Determine the [X, Y] coordinate at the center of the cell enclosing the given text.  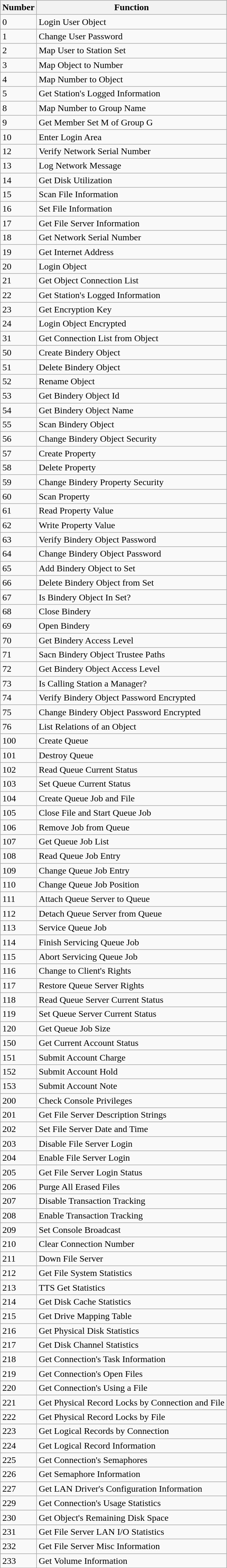
68 [18, 611]
109 [18, 870]
Map Number to Group Name [132, 108]
115 [18, 957]
2 [18, 51]
153 [18, 1086]
Get Physical Record Locks by File [132, 1417]
229 [18, 1503]
Create Bindery Object [132, 353]
204 [18, 1158]
8 [18, 108]
152 [18, 1072]
Set File Server Date and Time [132, 1129]
Get Connection List from Object [132, 338]
Verify Bindery Object Password [132, 540]
66 [18, 583]
227 [18, 1489]
205 [18, 1172]
Enable Transaction Tracking [132, 1215]
Create Property [132, 453]
9 [18, 122]
Create Queue [132, 741]
70 [18, 640]
TTS Get Statistics [132, 1287]
110 [18, 885]
106 [18, 827]
Enable File Server Login [132, 1158]
Get Object's Remaining Disk Space [132, 1517]
52 [18, 381]
Sacn Bindery Object Trustee Paths [132, 655]
Disable Transaction Tracking [132, 1201]
19 [18, 252]
103 [18, 784]
53 [18, 396]
113 [18, 928]
31 [18, 338]
Get File Server LAN I/O Statistics [132, 1532]
Get Internet Address [132, 252]
231 [18, 1532]
57 [18, 453]
Read Property Value [132, 511]
Map Object to Number [132, 65]
223 [18, 1431]
226 [18, 1474]
Service Queue Job [132, 928]
Verify Bindery Object Password Encrypted [132, 698]
Get File System Statistics [132, 1273]
Down File Server [132, 1259]
Function [132, 8]
Get Object Connection List [132, 281]
Get File Server Description Strings [132, 1115]
0 [18, 22]
Get Bindery Access Level [132, 640]
Create Queue Job and File [132, 798]
Map Number to Object [132, 79]
24 [18, 324]
13 [18, 165]
107 [18, 841]
Login Object Encrypted [132, 324]
209 [18, 1230]
Delete Bindery Object [132, 367]
112 [18, 914]
61 [18, 511]
59 [18, 482]
Get Connection's Task Information [132, 1359]
Clear Connection Number [132, 1244]
Disable File Server Login [132, 1144]
Change Queue Job Position [132, 885]
Close Bindery [132, 611]
Get Network Serial Number [132, 238]
55 [18, 425]
50 [18, 353]
Map User to Station Set [132, 51]
Rename Object [132, 381]
Get Queue Job Size [132, 1028]
Purge All Erased Files [132, 1187]
202 [18, 1129]
Change Bindery Property Security [132, 482]
Get Disk Channel Statistics [132, 1345]
Get Connection's Usage Statistics [132, 1503]
75 [18, 712]
Submit Account Hold [132, 1072]
219 [18, 1374]
76 [18, 727]
Login User Object [132, 22]
211 [18, 1259]
List Relations of an Object [132, 727]
Submit Account Note [132, 1086]
215 [18, 1316]
10 [18, 137]
Read Queue Job Entry [132, 856]
120 [18, 1028]
1 [18, 36]
Get Volume Information [132, 1561]
224 [18, 1446]
4 [18, 79]
5 [18, 94]
Get Drive Mapping Table [132, 1316]
54 [18, 410]
Attach Queue Server to Queue [132, 899]
58 [18, 468]
Get Queue Job List [132, 841]
Get Logical Records by Connection [132, 1431]
105 [18, 813]
221 [18, 1403]
Get Connection's Open Files [132, 1374]
208 [18, 1215]
64 [18, 554]
218 [18, 1359]
116 [18, 971]
Get Connection's Semaphores [132, 1460]
17 [18, 223]
Delete Property [132, 468]
Change User Password [132, 36]
111 [18, 899]
Is Bindery Object In Set? [132, 597]
15 [18, 195]
Get Physical Record Locks by Connection and File [132, 1403]
3 [18, 65]
Get File Server Misc Information [132, 1546]
104 [18, 798]
212 [18, 1273]
Detach Queue Server from Queue [132, 914]
Restore Queue Server Rights [132, 985]
69 [18, 626]
230 [18, 1517]
Get Semaphore Information [132, 1474]
65 [18, 568]
Get Physical Disk Statistics [132, 1330]
Get Current Account Status [132, 1043]
217 [18, 1345]
Get File Server Information [132, 223]
Get Encryption Key [132, 309]
Set Queue Server Current Status [132, 1014]
Enter Login Area [132, 137]
72 [18, 669]
Open Bindery [132, 626]
56 [18, 439]
Number [18, 8]
222 [18, 1417]
Finish Servicing Queue Job [132, 942]
22 [18, 295]
213 [18, 1287]
Get File Server Login Status [132, 1172]
200 [18, 1101]
210 [18, 1244]
Add Bindery Object to Set [132, 568]
Get Disk Utilization [132, 180]
102 [18, 770]
12 [18, 151]
Set Console Broadcast [132, 1230]
Scan Property [132, 496]
100 [18, 741]
Set Queue Current Status [132, 784]
225 [18, 1460]
203 [18, 1144]
Change to Client's Rights [132, 971]
Get Connection's Using a File [132, 1388]
Close File and Start Queue Job [132, 813]
108 [18, 856]
114 [18, 942]
Change Bindery Object Password [132, 554]
62 [18, 525]
Scan Bindery Object [132, 425]
Write Property Value [132, 525]
118 [18, 1000]
23 [18, 309]
232 [18, 1546]
Get Bindery Object Name [132, 410]
119 [18, 1014]
Verify Network Serial Number [132, 151]
206 [18, 1187]
220 [18, 1388]
Is Calling Station a Manager? [132, 683]
Change Queue Job Entry [132, 870]
207 [18, 1201]
Log Network Message [132, 165]
117 [18, 985]
Login Object [132, 266]
60 [18, 496]
Read Queue Current Status [132, 770]
Get LAN Driver's Configuration Information [132, 1489]
18 [18, 238]
Scan File Information [132, 195]
73 [18, 683]
216 [18, 1330]
150 [18, 1043]
21 [18, 281]
14 [18, 180]
101 [18, 755]
Get Disk Cache Statistics [132, 1302]
67 [18, 597]
Get Logical Record Information [132, 1446]
201 [18, 1115]
63 [18, 540]
233 [18, 1561]
Check Console Privileges [132, 1101]
16 [18, 209]
Remove Job from Queue [132, 827]
74 [18, 698]
Destroy Queue [132, 755]
20 [18, 266]
214 [18, 1302]
Read Queue Server Current Status [132, 1000]
Submit Account Charge [132, 1057]
Delete Bindery Object from Set [132, 583]
Change Bindery Object Password Encrypted [132, 712]
Get Bindery Object Id [132, 396]
Get Bindery Object Access Level [132, 669]
Set File Information [132, 209]
Abort Servicing Queue Job [132, 957]
51 [18, 367]
Change Bindery Object Security [132, 439]
151 [18, 1057]
71 [18, 655]
Get Member Set M of Group G [132, 122]
